Extract the (x, y) coordinate from the center of the cell holding the provided text.  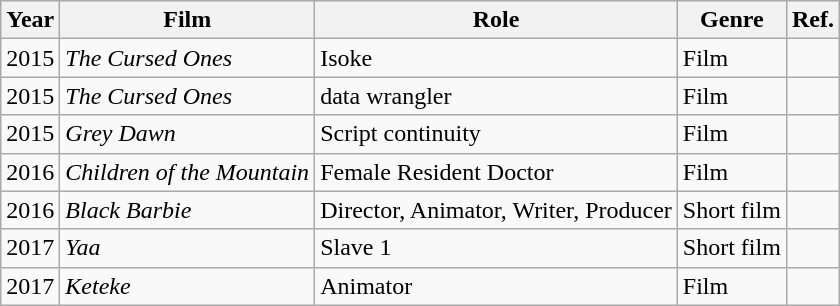
Female Resident Doctor (496, 172)
Genre (732, 20)
Ref. (812, 20)
Role (496, 20)
Yaa (188, 248)
Children of the Mountain (188, 172)
Slave 1 (496, 248)
Black Barbie (188, 210)
Director, Animator, Writer, Producer (496, 210)
Year (30, 20)
Grey Dawn (188, 134)
data wrangler (496, 96)
Keteke (188, 286)
Script continuity (496, 134)
Isoke (496, 58)
Animator (496, 286)
